Find where the given text appears and provide that cell's center as (X, Y) coordinate. 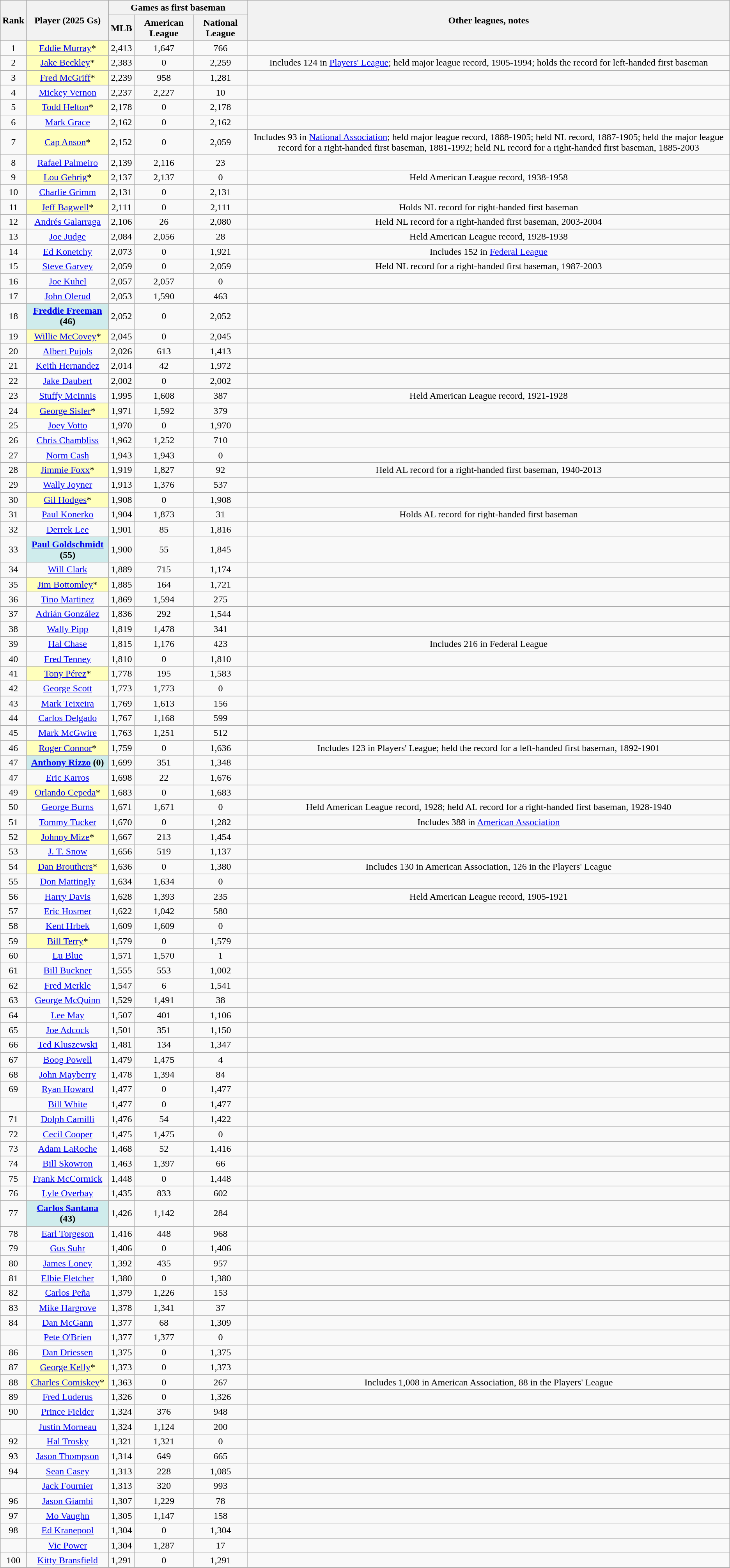
1,309 (220, 1323)
200 (220, 1427)
Mark Teixeira (68, 703)
88 (13, 1382)
5 (13, 107)
74 (13, 1163)
Bill Terry* (68, 941)
1,570 (164, 956)
Includes 1,008 in American Association, 88 in the Players' League (489, 1382)
98 (13, 1531)
1,341 (164, 1308)
1,281 (220, 78)
1,721 (220, 584)
710 (220, 440)
1,699 (122, 763)
90 (13, 1412)
Jason Thompson (68, 1456)
2,413 (122, 48)
1,137 (220, 852)
1,142 (164, 1213)
1,971 (122, 410)
Vic Power (68, 1545)
Steve Garvey (68, 266)
Jake Beckley* (68, 63)
Willie McCovey* (68, 336)
Elbie Fletcher (68, 1278)
Norm Cash (68, 455)
33 (13, 549)
448 (164, 1234)
275 (220, 599)
Held NL record for a right-handed first baseman, 1987-2003 (489, 266)
1,476 (122, 1119)
2,056 (164, 237)
376 (164, 1412)
1,885 (122, 584)
1,174 (220, 570)
1,426 (122, 1213)
Frank McCormick (68, 1179)
1,379 (122, 1293)
40 (13, 659)
Orlando Cepeda* (68, 792)
Ed Kranepool (68, 1531)
2,053 (122, 296)
Chris Chambliss (68, 440)
1,676 (220, 778)
57 (13, 911)
1,147 (164, 1516)
Includes 152 in Federal League (489, 252)
Jim Bottomley* (68, 584)
1,507 (122, 1015)
649 (164, 1456)
Held American League record, 1928-1938 (489, 237)
1,363 (122, 1382)
Jake Daubert (68, 381)
1,656 (122, 852)
1,583 (220, 673)
50 (13, 807)
Fred Merkle (68, 986)
1,491 (164, 1000)
1,613 (164, 703)
53 (13, 852)
Tommy Tucker (68, 822)
1,972 (220, 366)
Charlie Grimm (68, 192)
69 (13, 1089)
Lou Gehrig* (68, 177)
1,307 (122, 1501)
86 (13, 1352)
Jason Giambi (68, 1501)
1,305 (122, 1516)
Lee May (68, 1015)
1,042 (164, 911)
423 (220, 644)
Other leagues, notes (489, 20)
1,815 (122, 644)
36 (13, 599)
Ed Konetchy (68, 252)
Dan Driessen (68, 1352)
833 (164, 1193)
2,383 (122, 63)
2,106 (122, 222)
1,995 (122, 396)
Jeff Bagwell* (68, 207)
Gil Hodges* (68, 500)
2,080 (220, 222)
73 (13, 1149)
Carlos Delgado (68, 718)
67 (13, 1060)
Albert Pujols (68, 351)
Carlos Santana (43) (68, 1213)
1,397 (164, 1163)
1,913 (122, 485)
100 (13, 1560)
9 (13, 177)
2 (13, 63)
1,900 (122, 549)
58 (13, 926)
968 (220, 1234)
Includes 216 in Federal League (489, 644)
19 (13, 336)
1,378 (122, 1308)
512 (220, 733)
94 (13, 1471)
Eric Karros (68, 778)
87 (13, 1367)
1,670 (122, 822)
1,124 (164, 1427)
1,393 (164, 896)
1,547 (122, 986)
2,237 (122, 92)
Tino Martinez (68, 599)
1,667 (122, 837)
89 (13, 1397)
25 (13, 425)
Includes 124 in Players' League; held major league record, 1905-1994; holds the record for left-handed first baseman (489, 63)
2,073 (122, 252)
51 (13, 822)
1,392 (122, 1263)
267 (220, 1382)
1,571 (122, 956)
665 (220, 1456)
1,608 (164, 396)
235 (220, 896)
1,252 (164, 440)
65 (13, 1030)
948 (220, 1412)
1,150 (220, 1030)
1,287 (164, 1545)
2,116 (164, 162)
164 (164, 584)
Lyle Overbay (68, 1193)
George Scott (68, 688)
39 (13, 644)
2,139 (122, 162)
44 (13, 718)
Pete O'Brien (68, 1337)
Carlos Peña (68, 1293)
Wally Pipp (68, 629)
1,454 (220, 837)
341 (220, 629)
24 (13, 410)
Joe Adcock (68, 1030)
27 (13, 455)
613 (164, 351)
97 (13, 1516)
35 (13, 584)
Sean Casey (68, 1471)
1,529 (122, 1000)
Andrés Galarraga (68, 222)
1,769 (122, 703)
1,869 (122, 599)
32 (13, 529)
1,376 (164, 485)
Includes 388 in American Association (489, 822)
72 (13, 1134)
Player (2025 Gs) (68, 20)
John Olerud (68, 296)
1,767 (122, 718)
1,901 (122, 529)
Dolph Camilli (68, 1119)
1,778 (122, 673)
537 (220, 485)
Mark McGwire (68, 733)
John Mayberry (68, 1074)
1,919 (122, 470)
Eric Hosmer (68, 911)
George Burns (68, 807)
59 (13, 941)
Harry Davis (68, 896)
Fred Luderus (68, 1397)
1,836 (122, 614)
Mo Vaughn (68, 1516)
1,468 (122, 1149)
Todd Helton* (68, 107)
75 (13, 1179)
14 (13, 252)
153 (220, 1293)
Adam LaRoche (68, 1149)
463 (220, 296)
George Sisler* (68, 410)
958 (164, 78)
Stuffy McInnis (68, 396)
519 (164, 852)
56 (13, 896)
11 (13, 207)
29 (13, 485)
320 (164, 1486)
77 (13, 1213)
134 (164, 1045)
20 (13, 351)
Eddie Murray* (68, 48)
379 (220, 410)
1,763 (122, 733)
1,347 (220, 1045)
Held American League record, 1921-1928 (489, 396)
16 (13, 281)
2,227 (164, 92)
Jack Fournier (68, 1486)
1,002 (220, 971)
1,873 (164, 515)
80 (13, 1263)
1,628 (122, 896)
1,168 (164, 718)
2,026 (122, 351)
96 (13, 1501)
1,827 (164, 470)
41 (13, 673)
Anthony Rizzo (0) (68, 763)
61 (13, 971)
1,226 (164, 1293)
81 (13, 1278)
Earl Torgeson (68, 1234)
MLB (122, 28)
Dan McGann (68, 1323)
1,594 (164, 599)
8 (13, 162)
43 (13, 703)
15 (13, 266)
Johnny Mize* (68, 837)
Ryan Howard (68, 1089)
1,921 (220, 252)
Paul Goldschmidt (55) (68, 549)
1,889 (122, 570)
Held NL record for a right-handed first baseman, 2003-2004 (489, 222)
45 (13, 733)
Joey Votto (68, 425)
Bill Skowron (68, 1163)
Gus Suhr (68, 1248)
Lu Blue (68, 956)
1,501 (122, 1030)
Hal Trosky (68, 1442)
Held AL record for a right-handed first baseman, 1940-2013 (489, 470)
83 (13, 1308)
Cap Anson* (68, 142)
553 (164, 971)
Keith Hernandez (68, 366)
1,541 (220, 986)
46 (13, 748)
Boog Powell (68, 1060)
195 (164, 673)
Freddie Freeman (46) (68, 316)
1,085 (220, 1471)
1,647 (164, 48)
766 (220, 48)
12 (13, 222)
1,314 (122, 1456)
Charles Comiskey* (68, 1382)
Will Clark (68, 570)
Joe Kuhel (68, 281)
1,394 (164, 1074)
1,904 (122, 515)
1,479 (122, 1060)
156 (220, 703)
Adrián González (68, 614)
Mickey Vernon (68, 92)
American League (164, 28)
1,759 (122, 748)
Includes 130 in American Association, 126 in the Players' League (489, 867)
1,555 (122, 971)
2,152 (122, 142)
64 (13, 1015)
2,084 (122, 237)
1,106 (220, 1015)
George Kelly* (68, 1367)
993 (220, 1486)
Held American League record, 1928; held AL record for a right-handed first baseman, 1928-1940 (489, 807)
Includes 123 in Players' League; held the record for a left-handed first baseman, 1892-1901 (489, 748)
Holds AL record for right-handed first baseman (489, 515)
Bill White (68, 1104)
30 (13, 500)
Held American League record, 1938-1958 (489, 177)
1,481 (122, 1045)
85 (164, 529)
Kent Hrbek (68, 926)
1,229 (164, 1501)
580 (220, 911)
2,259 (220, 63)
Bill Buckner (68, 971)
1,282 (220, 822)
Rafael Palmeiro (68, 162)
Paul Konerko (68, 515)
Hal Chase (68, 644)
Fred McGriff* (68, 78)
2,239 (122, 78)
Ted Kluszewski (68, 1045)
Cecil Cooper (68, 1134)
Justin Morneau (68, 1427)
1,698 (122, 778)
1,590 (164, 296)
Roger Connor* (68, 748)
Prince Fielder (68, 1412)
Wally Joyner (68, 485)
93 (13, 1456)
1,962 (122, 440)
18 (13, 316)
715 (164, 570)
1,463 (122, 1163)
62 (13, 986)
1,592 (164, 410)
1,819 (122, 629)
79 (13, 1248)
Joe Judge (68, 237)
Holds NL record for right-handed first baseman (489, 207)
34 (13, 570)
63 (13, 1000)
Kitty Bransfield (68, 1560)
National League (220, 28)
213 (164, 837)
284 (220, 1213)
Mike Hargrove (68, 1308)
Derrek Lee (68, 529)
1,413 (220, 351)
292 (164, 614)
21 (13, 366)
Mark Grace (68, 122)
1,176 (164, 644)
Held American League record, 1905-1921 (489, 896)
76 (13, 1193)
1,251 (164, 733)
60 (13, 956)
435 (164, 1263)
3 (13, 78)
Don Mattingly (68, 881)
1,422 (220, 1119)
1,544 (220, 614)
599 (220, 718)
2,014 (122, 366)
J. T. Snow (68, 852)
1,348 (220, 763)
957 (220, 1263)
James Loney (68, 1263)
Tony Pérez* (68, 673)
387 (220, 396)
Games as first baseman (178, 8)
1,435 (122, 1193)
158 (220, 1516)
82 (13, 1293)
Fred Tenney (68, 659)
228 (164, 1471)
Dan Brouthers* (68, 867)
1,816 (220, 529)
71 (13, 1119)
49 (13, 792)
401 (164, 1015)
Rank (13, 20)
13 (13, 237)
7 (13, 142)
1,622 (122, 911)
Jimmie Foxx* (68, 470)
1,845 (220, 549)
George McQuinn (68, 1000)
602 (220, 1193)
